Locate the cell with the specified text and output its (X, Y) center coordinate. 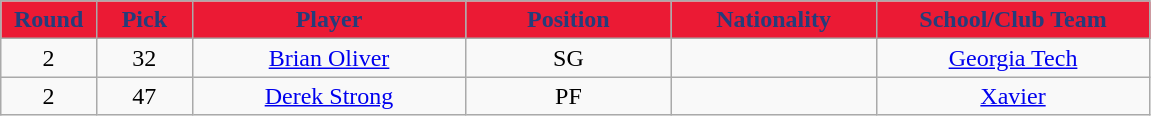
32 (144, 58)
SG (568, 58)
Derek Strong (329, 96)
Brian Oliver (329, 58)
Nationality (774, 20)
47 (144, 96)
Georgia Tech (1013, 58)
Xavier (1013, 96)
Pick (144, 20)
Position (568, 20)
Player (329, 20)
PF (568, 96)
Round (49, 20)
School/Club Team (1013, 20)
